Capture the cell that displays the provided text and extract its (X, Y) central coordinate. 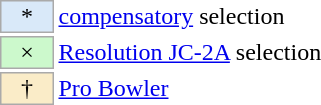
† (27, 88)
× (27, 52)
* (27, 16)
